Pinpoint the cell where the given text exists, returning its (x, y) midpoint coordinate. 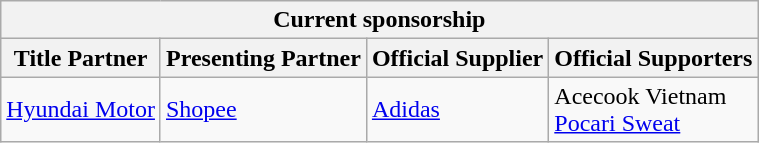
Official Supporters (654, 58)
Current sponsorship (380, 20)
Shopee (263, 110)
Title Partner (81, 58)
Hyundai Motor (81, 110)
Presenting Partner (263, 58)
Official Supplier (457, 58)
Acecook VietnamPocari Sweat (654, 110)
Adidas (457, 110)
